Return the [X, Y] coordinate for the center point of the cell that contains the specified text.  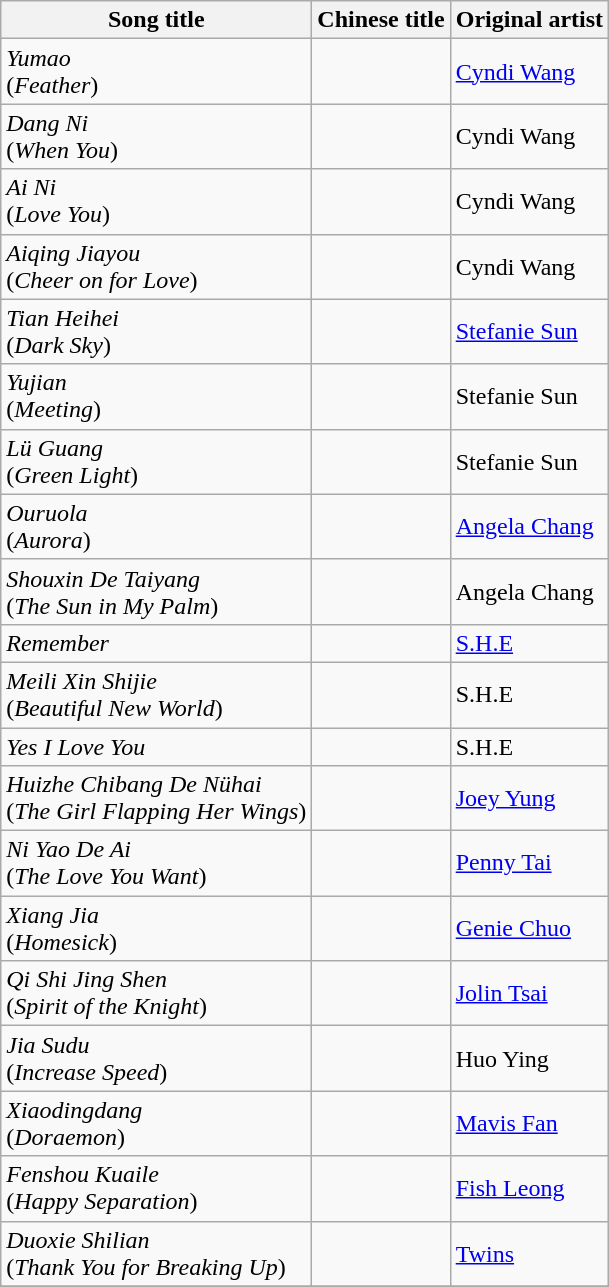
Jia Sudu(Increase Speed) [156, 1058]
Lü Guang(Green Light) [156, 462]
Twins [529, 1254]
Xiang Jia(Homesick) [156, 928]
Huo Ying [529, 1058]
Dang Ni(When You) [156, 136]
Meili Xin Shijie(Beautiful New World) [156, 694]
Jolin Tsai [529, 994]
Yujian(Meeting) [156, 396]
Original artist [529, 20]
Chinese title [381, 20]
Penny Tai [529, 864]
Tian Heihei(Dark Sky) [156, 332]
Mavis Fan [529, 1124]
Remember [156, 643]
Yumao(Feather) [156, 72]
Ouruola(Aurora) [156, 526]
Genie Chuo [529, 928]
Huizhe Chibang De Nühai(The Girl Flapping Her Wings) [156, 798]
Shouxin De Taiyang(The Sun in My Palm) [156, 592]
Song title [156, 20]
Fish Leong [529, 1188]
Ni Yao De Ai(The Love You Want) [156, 864]
Xiaodingdang(Doraemon) [156, 1124]
Ai Ni(Love You) [156, 202]
Duoxie Shilian(Thank You for Breaking Up) [156, 1254]
Qi Shi Jing Shen(Spirit of the Knight) [156, 994]
Aiqing Jiayou(Cheer on for Love) [156, 266]
Yes I Love You [156, 747]
Fenshou Kuaile(Happy Separation) [156, 1188]
Joey Yung [529, 798]
